Identify which cell holds the provided text, then report its (x, y) central coordinate. 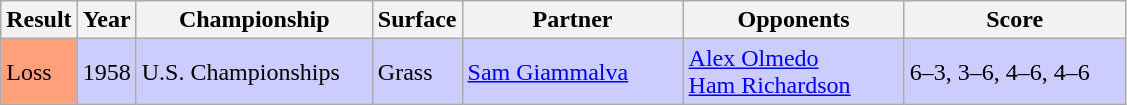
Score (1014, 20)
Alex Olmedo Ham Richardson (794, 72)
Championship (254, 20)
Partner (572, 20)
6–3, 3–6, 4–6, 4–6 (1014, 72)
U.S. Championships (254, 72)
Result (39, 20)
1958 (106, 72)
Grass (417, 72)
Surface (417, 20)
Opponents (794, 20)
Sam Giammalva (572, 72)
Year (106, 20)
Loss (39, 72)
